Determine the [X, Y] coordinate at the center of the cell enclosing the given text.  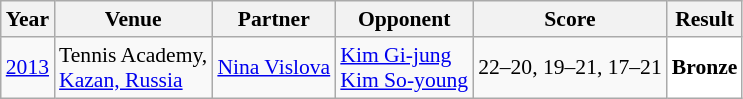
Bronze [705, 68]
Partner [274, 19]
Score [570, 19]
Nina Vislova [274, 68]
Tennis Academy,Kazan, Russia [133, 68]
Kim Gi-jung Kim So-young [404, 68]
Year [28, 19]
Result [705, 19]
22–20, 19–21, 17–21 [570, 68]
2013 [28, 68]
Opponent [404, 19]
Venue [133, 19]
